Search for the cell housing the specified text and yield its [x, y] center coordinate. 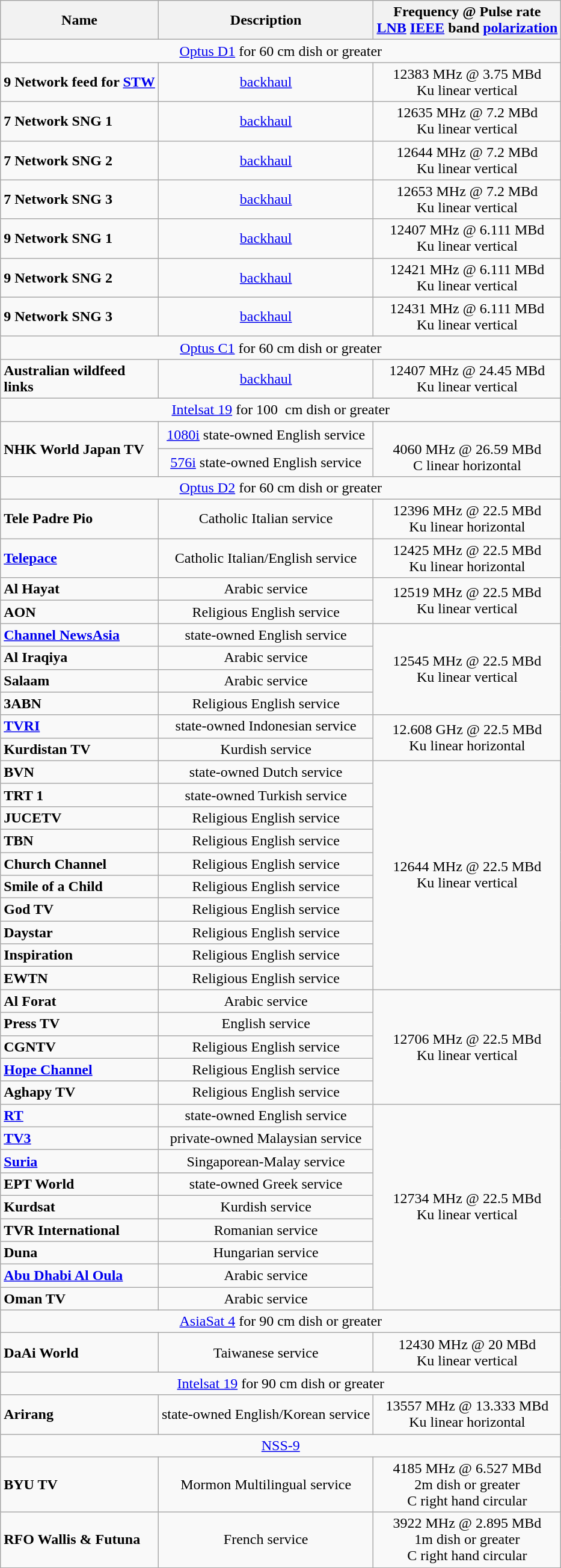
3922 MHz @ 2.895 MBd1m dish or greaterC right hand circular [467, 1540]
Inspiration [79, 955]
Press TV [79, 1024]
Arirang [79, 1414]
9 Network SNG 3 [79, 316]
1080i state-owned English service [266, 435]
BYU TV [79, 1484]
9 Network feed for STW [79, 82]
Romanian service [266, 1230]
12407 MHz @ 6.111 MBdKu linear vertical [467, 238]
12644 MHz @ 22.5 MBdKu linear vertical [467, 875]
Taiwanese service [266, 1353]
12396 MHz @ 22.5 MBdKu linear horizontal [467, 519]
AON [79, 612]
NSS-9 [281, 1445]
13557 MHz @ 13.333 MBdKu linear horizontal [467, 1414]
TRT 1 [79, 795]
Frequency @ Pulse rateLNB IEEE band polarization [467, 20]
CGNTV [79, 1047]
RFO Wallis & Futuna [79, 1540]
Intelsat 19 for 100 cm dish or greater [281, 409]
JUCETV [79, 818]
Catholic Italian/English service [266, 558]
9 Network SNG 2 [79, 278]
Salaam [79, 681]
TBN [79, 841]
Name [79, 20]
state-owned Indonesian service [266, 726]
DaAi World [79, 1353]
EWTN [79, 978]
French service [266, 1540]
576i state-owned English service [266, 463]
Optus C1 for 60 cm dish or greater [281, 348]
Australian wildfeedlinks [79, 379]
Kurdistan TV [79, 749]
4060 MHz @ 26.59 MBdC linear horizontal [467, 449]
12425 MHz @ 22.5 MBdKu linear horizontal [467, 558]
NHK World Japan TV [79, 449]
Al Forat [79, 1001]
7 Network SNG 1 [79, 121]
Optus D1 for 60 cm dish or greater [281, 51]
BVN [79, 772]
Hope Channel [79, 1070]
12644 MHz @ 7.2 MBdKu linear vertical [467, 160]
state-owned English/Korean service [266, 1414]
12430 MHz @ 20 MBdKu linear vertical [467, 1353]
Singaporean-Malay service [266, 1161]
Al Iraqiya [79, 658]
Duna [79, 1253]
Daystar [79, 933]
12.608 GHz @ 22.5 MBdKu linear horizontal [467, 738]
4185 MHz @ 6.527 MBd2m dish or greaterC right hand circular [467, 1484]
12734 MHz @ 22.5 MBdKu linear vertical [467, 1207]
EPT World [79, 1184]
Suria [79, 1161]
Catholic Italian service [266, 519]
Channel NewsAsia [79, 635]
Church Channel [79, 864]
private-owned Malaysian service [266, 1138]
7 Network SNG 2 [79, 160]
Description [266, 20]
Al Hayat [79, 589]
TVR International [79, 1230]
TVRI [79, 726]
state-owned Greek service [266, 1184]
state-owned Turkish service [266, 795]
God TV [79, 910]
Aghapy TV [79, 1092]
12706 MHz @ 22.5 MBdKu linear vertical [467, 1047]
12519 MHz @ 22.5 MBdKu linear vertical [467, 601]
12431 MHz @ 6.111 MBdKu linear vertical [467, 316]
RT [79, 1115]
12635 MHz @ 7.2 MBdKu linear vertical [467, 121]
Telepace [79, 558]
Optus D2 for 60 cm dish or greater [281, 488]
Hungarian service [266, 1253]
English service [266, 1024]
AsiaSat 4 for 90 cm dish or greater [281, 1321]
12653 MHz @ 7.2 MBdKu linear vertical [467, 200]
Mormon Multilingual service [266, 1484]
Intelsat 19 for 90 cm dish or greater [281, 1383]
Tele Padre Pio [79, 519]
state-owned Dutch service [266, 772]
Oman TV [79, 1299]
12383 MHz @ 3.75 MBdKu linear vertical [467, 82]
12421 MHz @ 6.111 MBdKu linear vertical [467, 278]
9 Network SNG 1 [79, 238]
12407 MHz @ 24.45 MBdKu linear vertical [467, 379]
12545 MHz @ 22.5 MBdKu linear vertical [467, 669]
3ABN [79, 703]
TV3 [79, 1138]
Kurdsat [79, 1207]
Smile of a Child [79, 887]
Abu Dhabi Al Oula [79, 1276]
7 Network SNG 3 [79, 200]
